Capture the cell that displays the provided text and extract its (X, Y) central coordinate. 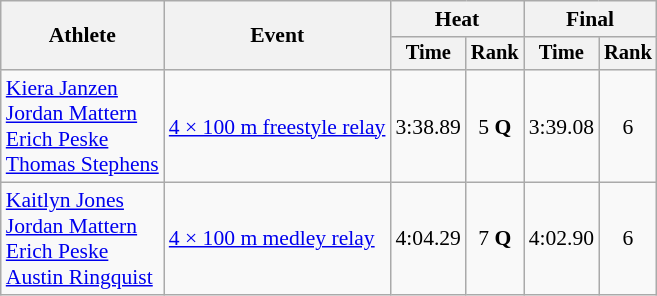
4 × 100 m freestyle relay (278, 126)
Athlete (82, 36)
Final (590, 19)
7 Q (495, 239)
5 Q (495, 126)
3:38.89 (428, 126)
Kaitlyn JonesJordan MatternErich PeskeAustin Ringquist (82, 239)
3:39.08 (562, 126)
Event (278, 36)
Heat (456, 19)
4 × 100 m medley relay (278, 239)
Kiera JanzenJordan MatternErich PeskeThomas Stephens (82, 126)
4:02.90 (562, 239)
4:04.29 (428, 239)
